Detect which cell encompasses the target text, then output its (X, Y) center coordinate. 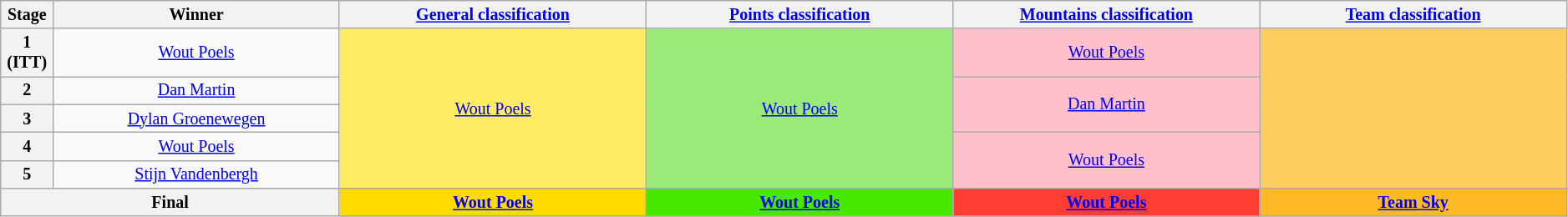
Final (170, 202)
4 (27, 147)
Dylan Groenewegen (197, 119)
3 (27, 119)
Points classification (800, 15)
1 (ITT) (27, 53)
2 (27, 90)
Team Sky (1413, 202)
Stijn Vandenbergh (197, 174)
Team classification (1413, 15)
5 (27, 174)
General classification (493, 15)
Winner (197, 15)
Stage (27, 15)
Mountains classification (1106, 15)
